Locate the cell with the specified text and output its [x, y] center coordinate. 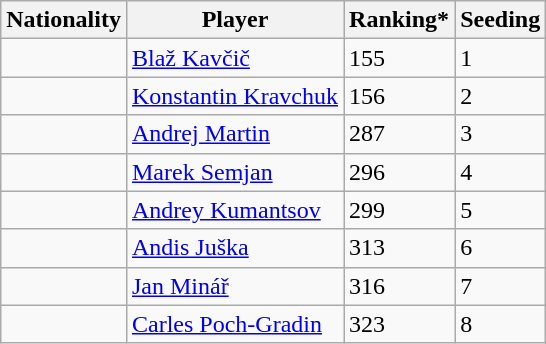
299 [400, 210]
2 [500, 96]
6 [500, 248]
Marek Semjan [234, 172]
287 [400, 134]
8 [500, 324]
Jan Minář [234, 286]
316 [400, 286]
5 [500, 210]
Konstantin Kravchuk [234, 96]
7 [500, 286]
Carles Poch-Gradin [234, 324]
1 [500, 58]
Blaž Kavčič [234, 58]
Andis Juška [234, 248]
4 [500, 172]
Andrey Kumantsov [234, 210]
155 [400, 58]
Seeding [500, 20]
Andrej Martin [234, 134]
313 [400, 248]
156 [400, 96]
3 [500, 134]
296 [400, 172]
Player [234, 20]
Nationality [64, 20]
Ranking* [400, 20]
323 [400, 324]
